Determine the [x, y] coordinate at the center of the cell enclosing the given text.  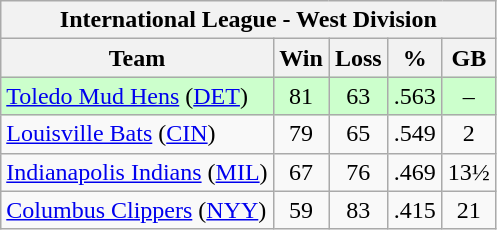
67 [301, 172]
Louisville Bats (CIN) [137, 134]
21 [469, 210]
.469 [415, 172]
79 [301, 134]
13½ [469, 172]
.415 [415, 210]
.549 [415, 134]
.563 [415, 96]
International League - West Division [248, 20]
76 [358, 172]
Win [301, 58]
Toledo Mud Hens (DET) [137, 96]
63 [358, 96]
59 [301, 210]
83 [358, 210]
Team [137, 58]
Indianapolis Indians (MIL) [137, 172]
65 [358, 134]
% [415, 58]
Columbus Clippers (NYY) [137, 210]
Loss [358, 58]
81 [301, 96]
GB [469, 58]
– [469, 96]
2 [469, 134]
